Scan for the cell matching the given text and deliver its [X, Y] coordinate at center. 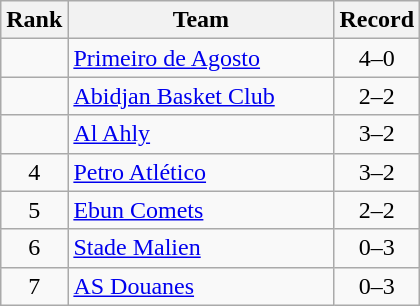
4 [34, 172]
4–0 [377, 58]
Team [201, 20]
7 [34, 286]
Rank [34, 20]
Al Ahly [201, 134]
Ebun Comets [201, 210]
6 [34, 248]
Stade Malien [201, 248]
Petro Atlético [201, 172]
Abidjan Basket Club [201, 96]
AS Douanes [201, 286]
5 [34, 210]
Record [377, 20]
Primeiro de Agosto [201, 58]
